Identify which cell holds the provided text, then report its (X, Y) central coordinate. 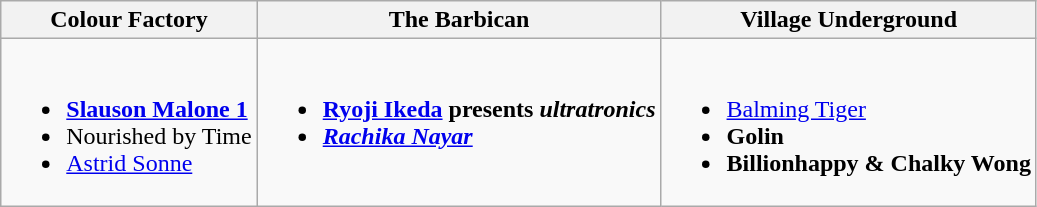
Colour Factory (129, 20)
Village Underground (848, 20)
The Barbican (459, 20)
Balming TigerGolinBillionhappy & Chalky Wong (848, 122)
Ryoji Ikeda presents ultratronicsRachika Nayar (459, 122)
Slauson Malone 1Nourished by TimeAstrid Sonne (129, 122)
